Pinpoint the cell where the given text exists, returning its [X, Y] midpoint coordinate. 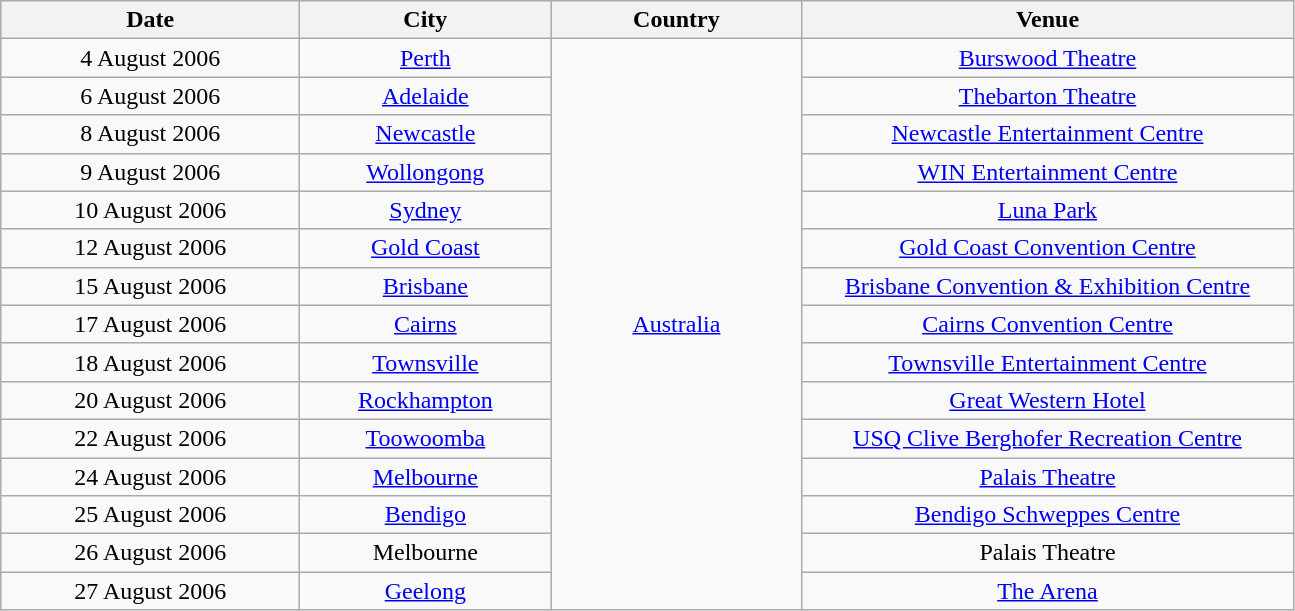
The Arena [1048, 591]
Geelong [426, 591]
WIN Entertainment Centre [1048, 172]
22 August 2006 [150, 438]
Rockhampton [426, 400]
Burswood Theatre [1048, 58]
Luna Park [1048, 210]
Cairns Convention Centre [1048, 324]
17 August 2006 [150, 324]
Gold Coast Convention Centre [1048, 248]
Toowoomba [426, 438]
Newcastle Entertainment Centre [1048, 134]
4 August 2006 [150, 58]
Great Western Hotel [1048, 400]
Perth [426, 58]
Townsville [426, 362]
Brisbane Convention & Exhibition Centre [1048, 286]
Gold Coast [426, 248]
24 August 2006 [150, 477]
Wollongong [426, 172]
12 August 2006 [150, 248]
Sydney [426, 210]
Bendigo [426, 515]
Venue [1048, 20]
Cairns [426, 324]
9 August 2006 [150, 172]
Adelaide [426, 96]
25 August 2006 [150, 515]
10 August 2006 [150, 210]
Thebarton Theatre [1048, 96]
Townsville Entertainment Centre [1048, 362]
Country [676, 20]
Date [150, 20]
USQ Clive Berghofer Recreation Centre [1048, 438]
City [426, 20]
Newcastle [426, 134]
15 August 2006 [150, 286]
Australia [676, 324]
20 August 2006 [150, 400]
8 August 2006 [150, 134]
Bendigo Schweppes Centre [1048, 515]
6 August 2006 [150, 96]
Brisbane [426, 286]
18 August 2006 [150, 362]
27 August 2006 [150, 591]
26 August 2006 [150, 553]
